Detect which cell encompasses the target text, then output its [X, Y] center coordinate. 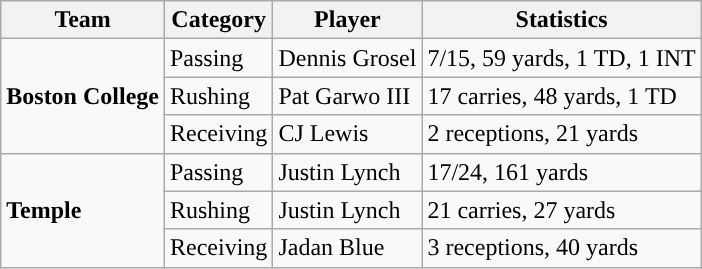
7/15, 59 yards, 1 TD, 1 INT [562, 58]
Team [83, 20]
Temple [83, 210]
Jadan Blue [348, 248]
2 receptions, 21 yards [562, 134]
Dennis Grosel [348, 58]
Category [218, 20]
17/24, 161 yards [562, 172]
21 carries, 27 yards [562, 210]
Statistics [562, 20]
17 carries, 48 yards, 1 TD [562, 96]
Boston College [83, 96]
Pat Garwo III [348, 96]
CJ Lewis [348, 134]
Player [348, 20]
3 receptions, 40 yards [562, 248]
